Output the [X, Y] coordinate of the center of the cell containing the given text.  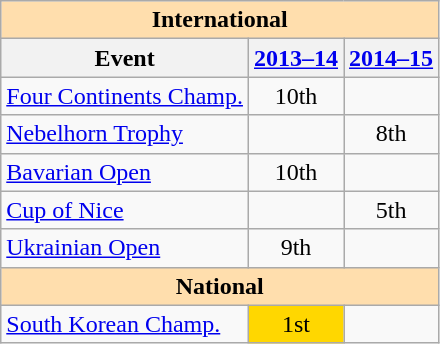
Nebelhorn Trophy [125, 134]
2013–14 [296, 58]
South Korean Champ. [125, 324]
Four Continents Champ. [125, 96]
Event [125, 58]
International [220, 20]
8th [392, 134]
National [220, 286]
9th [296, 248]
Ukrainian Open [125, 248]
1st [296, 324]
Cup of Nice [125, 210]
2014–15 [392, 58]
Bavarian Open [125, 172]
5th [392, 210]
